Extract the [x, y] coordinate from the center of the cell holding the provided text.  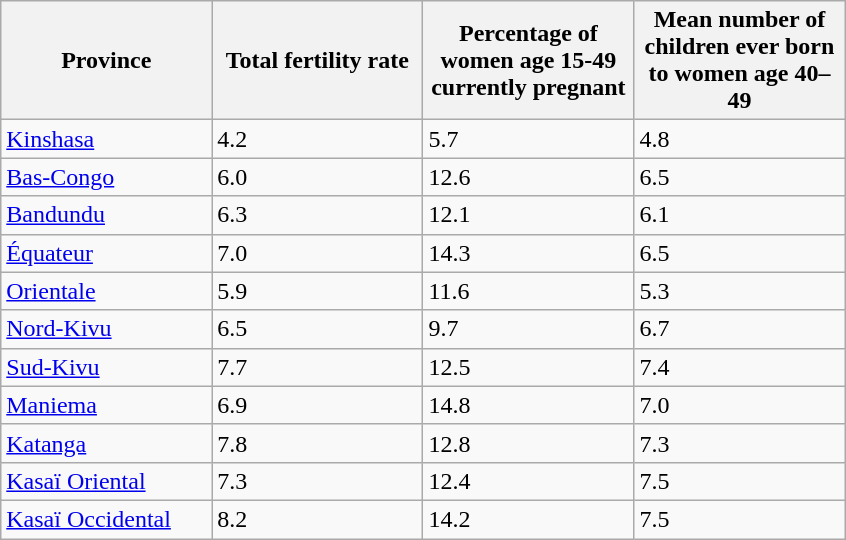
14.3 [528, 253]
5.7 [528, 139]
12.5 [528, 367]
7.8 [318, 443]
6.0 [318, 177]
5.9 [318, 291]
12.4 [528, 481]
Total fertility rate [318, 60]
8.2 [318, 519]
Bas-Congo [106, 177]
Maniema [106, 405]
7.4 [740, 367]
6.7 [740, 329]
Nord-Kivu [106, 329]
Province [106, 60]
Katanga [106, 443]
5.3 [740, 291]
Percentage of women age 15-49 currently pregnant [528, 60]
6.1 [740, 215]
Kasaï Occidental [106, 519]
Kinshasa [106, 139]
11.6 [528, 291]
12.1 [528, 215]
9.7 [528, 329]
6.9 [318, 405]
Sud-Kivu [106, 367]
Mean number of children ever born to women age 40–49 [740, 60]
7.7 [318, 367]
Équateur [106, 253]
12.8 [528, 443]
Bandundu [106, 215]
14.8 [528, 405]
6.3 [318, 215]
12.6 [528, 177]
4.2 [318, 139]
Kasaï Oriental [106, 481]
14.2 [528, 519]
Orientale [106, 291]
4.8 [740, 139]
